Return the [X, Y] coordinate for the center point of the cell that contains the specified text.  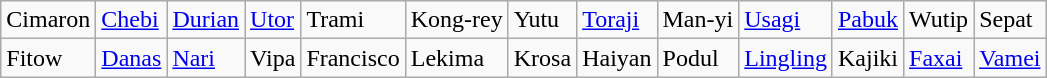
Haiyan [617, 58]
Vamei [1010, 58]
Chebi [132, 20]
Usagi [786, 20]
Trami [353, 20]
Lingling [786, 58]
Sepat [1010, 20]
Kong-rey [456, 20]
Man-yi [698, 20]
Krosa [542, 58]
Cimaron [48, 20]
Kajiki [868, 58]
Danas [132, 58]
Wutip [939, 20]
Durian [206, 20]
Nari [206, 58]
Pabuk [868, 20]
Faxai [939, 58]
Vipa [273, 58]
Lekima [456, 58]
Toraji [617, 20]
Utor [273, 20]
Fitow [48, 58]
Francisco [353, 58]
Podul [698, 58]
Yutu [542, 20]
